For the text-containing cell, return its midpoint in [X, Y] coordinate format. 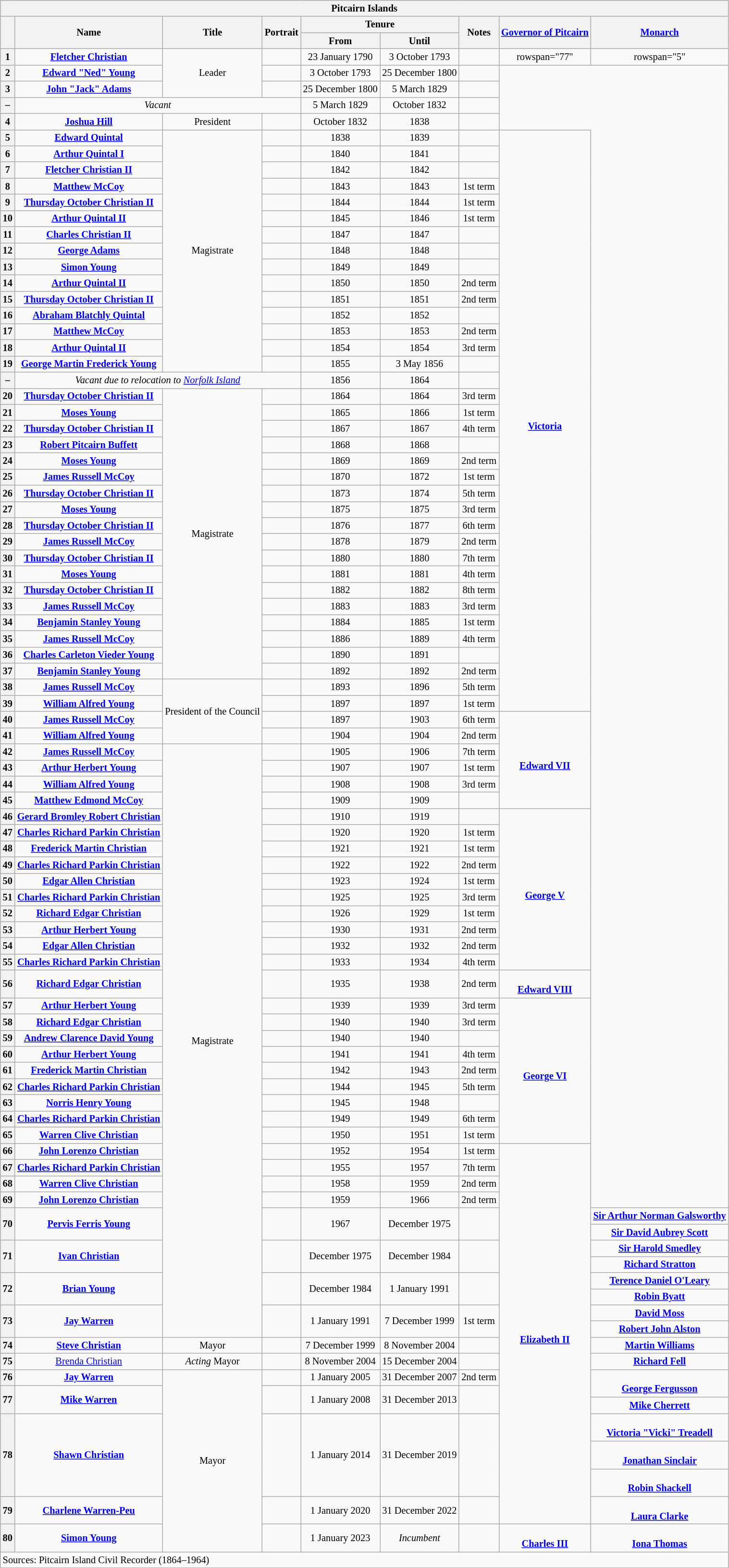
Edward Quintal [89, 138]
1950 [340, 1135]
42 [8, 752]
26 [8, 493]
9 [8, 202]
13 [8, 267]
Charles Christian II [89, 235]
1 January 2020 [340, 1510]
1923 [340, 881]
31 December 2022 [420, 1510]
1841 [420, 154]
Richard Stratton [660, 1264]
31 December 2013 [420, 1399]
Andrew Clarence David Young [89, 1038]
Edward VIII [545, 984]
1845 [340, 219]
59 [8, 1038]
16 [8, 316]
1890 [340, 655]
Acting Mayor [212, 1361]
31 December 2007 [420, 1377]
Vacant due to relocation to Norfolk Island [158, 380]
1926 [340, 913]
20 [8, 396]
Gerard Bromley Robert Christian [89, 816]
1885 [420, 622]
1966 [420, 1200]
1855 [340, 364]
1872 [420, 477]
Brian Young [89, 1289]
Shawn Christian [89, 1455]
1 January 2008 [340, 1399]
62 [8, 1087]
David Moss [660, 1313]
1930 [340, 930]
32 [8, 590]
Robin Shackell [660, 1483]
7 [8, 170]
1865 [340, 413]
61 [8, 1070]
1952 [340, 1151]
Vacant [158, 105]
43 [8, 768]
Governor of Pitcairn [545, 33]
80 [8, 1538]
15 [8, 299]
Victoria [545, 421]
Name [89, 33]
Martin Williams [660, 1345]
1919 [420, 816]
1933 [340, 962]
Elizabeth II [545, 1333]
1877 [420, 525]
17 [8, 331]
1 January 2014 [340, 1455]
75 [8, 1361]
47 [8, 833]
Until [420, 41]
1955 [340, 1167]
George VI [545, 1070]
51 [8, 897]
John "Jack" Adams [89, 89]
Sir David Aubrey Scott [660, 1232]
Joshua Hill [89, 122]
46 [8, 816]
45 [8, 801]
23 [8, 445]
6 [8, 154]
4 [8, 122]
George Fergusson [660, 1383]
39 [8, 704]
Sir Harold Smedley [660, 1248]
rowspan="77" [545, 57]
George Adams [89, 251]
1910 [340, 816]
Richard Fell [660, 1361]
36 [8, 655]
1938 [420, 984]
64 [8, 1119]
1886 [340, 639]
Victoria "Vicki" Treadell [660, 1427]
Laura Clarke [660, 1510]
54 [8, 946]
President of the Council [212, 712]
5 [8, 138]
1891 [420, 655]
Sources: Pitcairn Island Civil Recorder (1864–1964) [364, 1560]
31 [8, 574]
8 [8, 186]
33 [8, 607]
18 [8, 348]
40 [8, 719]
1874 [420, 493]
From [340, 41]
Norris Henry Young [89, 1103]
15 December 2004 [420, 1361]
37 [8, 671]
1879 [420, 542]
1873 [340, 493]
23 January 1790 [340, 57]
1870 [340, 477]
1839 [420, 138]
George Martin Frederick Young [89, 364]
1948 [420, 1103]
57 [8, 1006]
Sir Arthur Norman Galsworthy [660, 1216]
1905 [340, 752]
1943 [420, 1070]
1934 [420, 962]
76 [8, 1377]
1 January 2005 [340, 1377]
34 [8, 622]
52 [8, 913]
70 [8, 1224]
Ivan Christian [89, 1256]
25 [8, 477]
69 [8, 1200]
1878 [340, 542]
Robin Byatt [660, 1297]
19 [8, 364]
Fletcher Christian [89, 57]
72 [8, 1289]
68 [8, 1184]
Robert Pitcairn Buffett [89, 445]
Notes [479, 33]
1929 [420, 913]
Terence Daniel O'Leary [660, 1281]
78 [8, 1455]
Matthew Edmond McCoy [89, 801]
Charlene Warren-Peu [89, 1510]
35 [8, 639]
1935 [340, 984]
1 January 2023 [340, 1538]
Pitcairn Islands [364, 8]
49 [8, 865]
60 [8, 1054]
Arthur Quintal I [89, 154]
27 [8, 510]
79 [8, 1510]
Pervis Ferris Young [89, 1224]
50 [8, 881]
44 [8, 784]
Iona Thomas [660, 1538]
1884 [340, 622]
1840 [340, 154]
Monarch [660, 33]
1889 [420, 639]
41 [8, 736]
73 [8, 1321]
3 May 1856 [420, 364]
24 [8, 461]
rowspan="5" [660, 57]
Portrait [282, 33]
21 [8, 413]
1866 [420, 413]
1931 [420, 930]
53 [8, 930]
29 [8, 542]
George V [545, 889]
Steve Christian [89, 1345]
3 [8, 89]
12 [8, 251]
71 [8, 1256]
Fletcher Christian II [89, 170]
1903 [420, 719]
8th term [479, 590]
56 [8, 984]
1944 [340, 1087]
1893 [340, 687]
28 [8, 525]
1876 [340, 525]
67 [8, 1167]
55 [8, 962]
Charles III [545, 1538]
65 [8, 1135]
2 [8, 73]
Robert John Alston [660, 1329]
Leader [212, 73]
1924 [420, 881]
Mike Warren [89, 1399]
77 [8, 1399]
31 December 2019 [420, 1455]
1 [8, 57]
1856 [340, 380]
Edward VII [545, 760]
63 [8, 1103]
10 [8, 219]
Jonathan Sinclair [660, 1455]
48 [8, 849]
74 [8, 1345]
Brenda Christian [89, 1361]
1846 [420, 219]
Tenure [380, 24]
Charles Carleton Vieder Young [89, 655]
1942 [340, 1070]
Edward "Ned" Young [89, 73]
Title [212, 33]
1958 [340, 1184]
1951 [420, 1135]
1896 [420, 687]
22 [8, 428]
1906 [420, 752]
11 [8, 235]
Abraham Blatchly Quintal [89, 316]
1954 [420, 1151]
1967 [340, 1224]
Incumbent [420, 1538]
38 [8, 687]
1957 [420, 1167]
66 [8, 1151]
58 [8, 1022]
President [212, 122]
Mike Cherrett [660, 1405]
14 [8, 283]
30 [8, 558]
